Return (X, Y) of the center of cell containing provided text 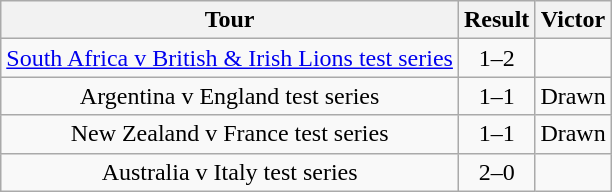
New Zealand v France test series (230, 134)
Result (496, 20)
Victor (573, 20)
2–0 (496, 172)
Tour (230, 20)
1–2 (496, 58)
Australia v Italy test series (230, 172)
South Africa v British & Irish Lions test series (230, 58)
Argentina v England test series (230, 96)
